For the text-containing cell, return its midpoint in (X, Y) coordinate format. 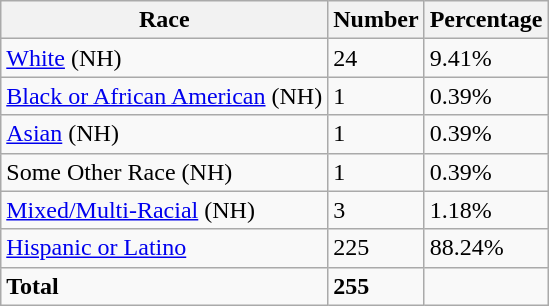
Race (164, 20)
255 (376, 286)
1.18% (486, 210)
Percentage (486, 20)
Some Other Race (NH) (164, 172)
9.41% (486, 58)
Number (376, 20)
24 (376, 58)
Asian (NH) (164, 134)
3 (376, 210)
Mixed/Multi-Racial (NH) (164, 210)
225 (376, 248)
White (NH) (164, 58)
88.24% (486, 248)
Black or African American (NH) (164, 96)
Total (164, 286)
Hispanic or Latino (164, 248)
